Determine the [x, y] coordinate at the center of the cell enclosing the given text.  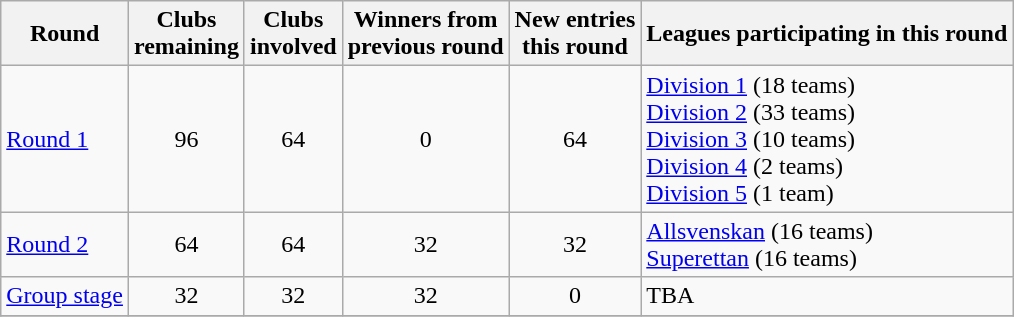
Round [65, 34]
Round 1 [65, 139]
New entriesthis round [575, 34]
Allsvenskan (16 teams)Superettan (16 teams) [827, 244]
Leagues participating in this round [827, 34]
Winners fromprevious round [426, 34]
Round 2 [65, 244]
Clubsremaining [186, 34]
Division 1 (18 teams)Division 2 (33 teams)Division 3 (10 teams)Division 4 (2 teams)Division 5 (1 team) [827, 139]
Clubsinvolved [293, 34]
TBA [827, 296]
96 [186, 139]
Group stage [65, 296]
